Determine the [x, y] coordinate at the center of the cell enclosing the given text.  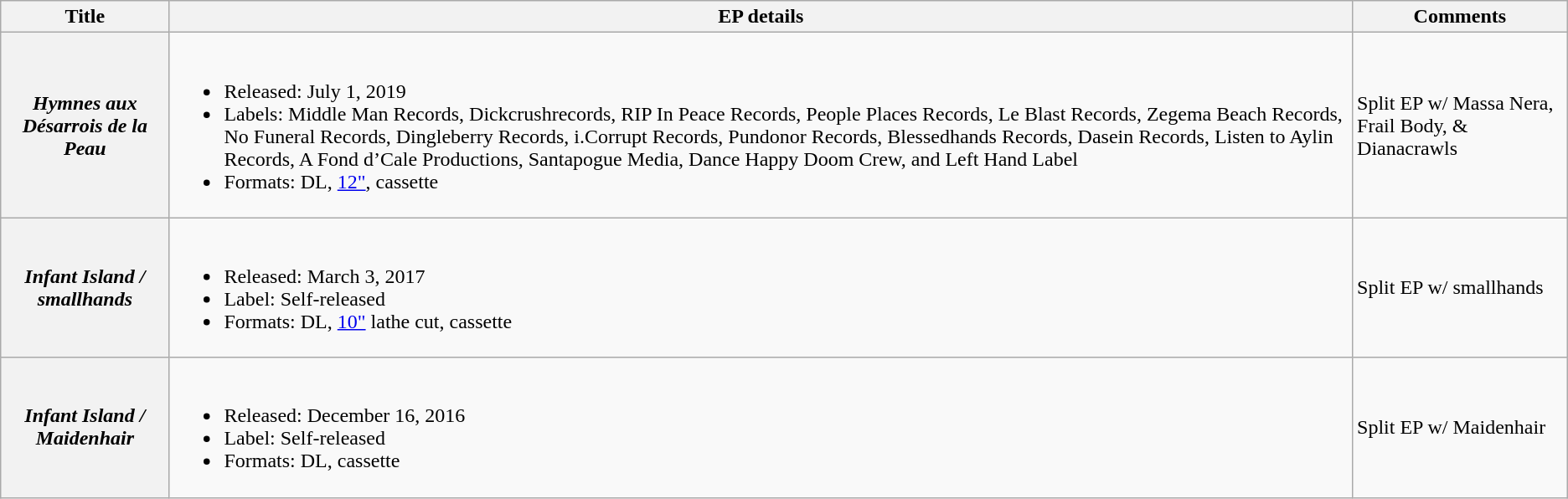
Split EP w/ Massa Nera, Frail Body, & Dianacrawls [1461, 126]
Hymnes aux Désarrois de la Peau [85, 126]
Split EP w/ Maidenhair [1461, 427]
Infant Island / smallhands [85, 288]
Comments [1461, 17]
Split EP w/ smallhands [1461, 288]
Released: March 3, 2017Label: Self-releasedFormats: DL, 10" lathe cut, cassette [761, 288]
Title [85, 17]
Released: December 16, 2016Label: Self-releasedFormats: DL, cassette [761, 427]
Infant Island / Maidenhair [85, 427]
EP details [761, 17]
